Pinpoint the cell where the given text exists, returning its (x, y) midpoint coordinate. 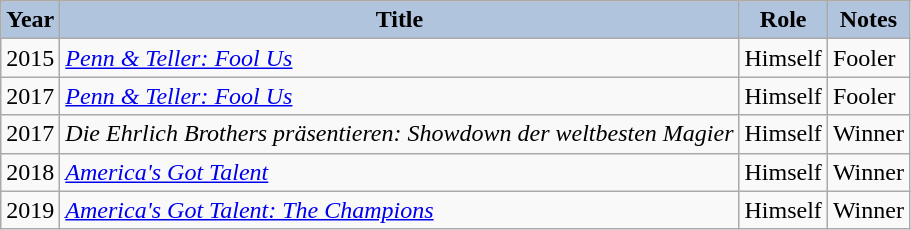
2019 (30, 210)
2018 (30, 172)
Notes (868, 20)
Die Ehrlich Brothers präsentieren: Showdown der weltbesten Magier (400, 134)
2015 (30, 58)
America's Got Talent (400, 172)
Year (30, 20)
Title (400, 20)
Role (783, 20)
America's Got Talent: The Champions (400, 210)
